Pinpoint the cell where the given text exists, returning its (X, Y) midpoint coordinate. 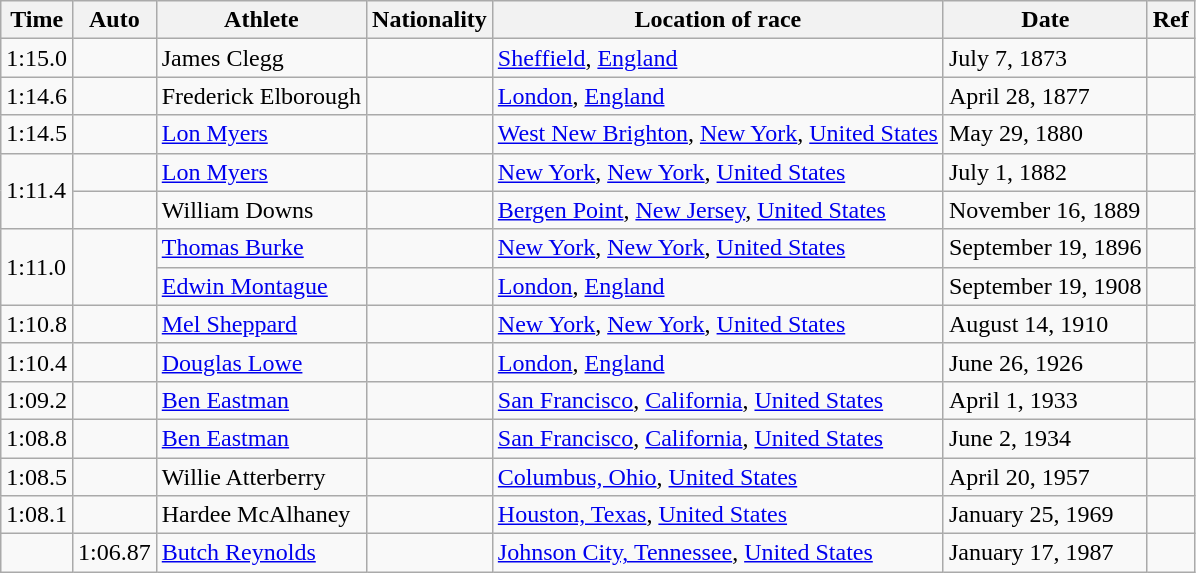
April 28, 1877 (1045, 96)
November 16, 1889 (1045, 210)
1:09.2 (37, 400)
1:10.8 (37, 324)
Johnson City, Tennessee, United States (718, 553)
August 14, 1910 (1045, 324)
January 17, 1987 (1045, 553)
September 19, 1896 (1045, 248)
West New Brighton, New York, United States (718, 134)
Nationality (430, 20)
1:06.87 (114, 553)
Edwin Montague (261, 286)
Houston, Texas, United States (718, 515)
1:14.5 (37, 134)
May 29, 1880 (1045, 134)
June 26, 1926 (1045, 362)
1:08.1 (37, 515)
1:11.4 (37, 191)
Athlete (261, 20)
June 2, 1934 (1045, 438)
Butch Reynolds (261, 553)
September 19, 1908 (1045, 286)
Douglas Lowe (261, 362)
Ref (1170, 20)
Auto (114, 20)
1:14.6 (37, 96)
Frederick Elborough (261, 96)
Thomas Burke (261, 248)
Columbus, Ohio, United States (718, 477)
July 1, 1882 (1045, 172)
1:10.4 (37, 362)
William Downs (261, 210)
July 7, 1873 (1045, 58)
Time (37, 20)
1:08.8 (37, 438)
Date (1045, 20)
Sheffield, England (718, 58)
1:11.0 (37, 267)
April 20, 1957 (1045, 477)
Mel Sheppard (261, 324)
April 1, 1933 (1045, 400)
James Clegg (261, 58)
Hardee McAlhaney (261, 515)
Bergen Point, New Jersey, United States (718, 210)
January 25, 1969 (1045, 515)
Willie Atterberry (261, 477)
Location of race (718, 20)
1:15.0 (37, 58)
1:08.5 (37, 477)
